For the text-containing cell, return its midpoint in [X, Y] coordinate format. 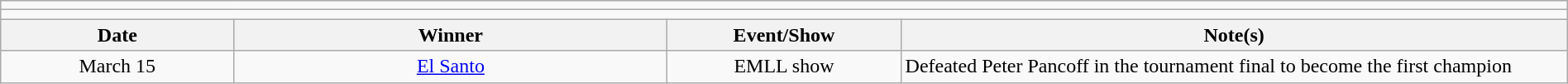
El Santo [451, 67]
EMLL show [784, 67]
Date [117, 35]
Defeated Peter Pancoff in the tournament final to become the first champion [1234, 67]
Winner [451, 35]
March 15 [117, 67]
Note(s) [1234, 35]
Event/Show [784, 35]
